From the cell containing the given text, extract its center point as [x, y] coordinate. 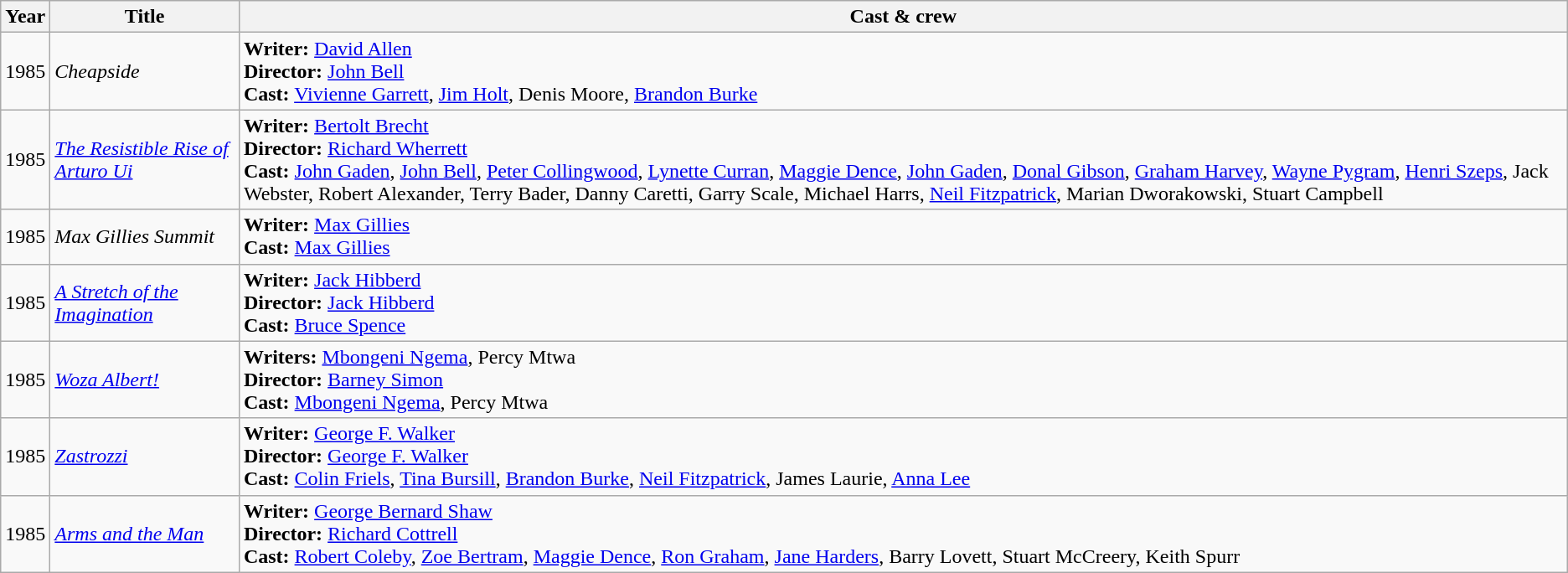
Cheapside [145, 71]
Writer: David AllenDirector: John BellCast: Vivienne Garrett, Jim Holt, Denis Moore, Brandon Burke [903, 71]
Writer: Max GilliesCast: Max Gillies [903, 236]
The Resistible Rise of Arturo Ui [145, 159]
A Stretch of the Imagination [145, 302]
Writers: Mbongeni Ngema, Percy MtwaDirector: Barney SimonCast: Mbongeni Ngema, Percy Mtwa [903, 379]
Year [25, 17]
Writer: George F. Walker Director: George F. WalkerCast: Colin Friels, Tina Bursill, Brandon Burke, Neil Fitzpatrick, James Laurie, Anna Lee [903, 457]
Arms and the Man [145, 534]
Max Gillies Summit [145, 236]
Title [145, 17]
Zastrozzi [145, 457]
Woza Albert! [145, 379]
Writer: Jack HibberdDirector: Jack HibberdCast: Bruce Spence [903, 302]
Cast & crew [903, 17]
